From the cell containing the given text, extract its center point as [X, Y] coordinate. 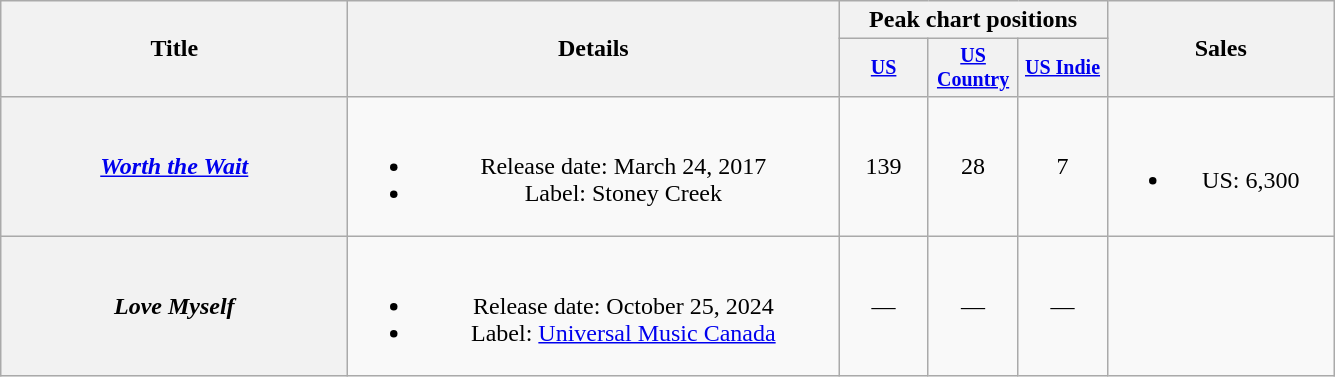
Release date: October 25, 2024Label: Universal Music Canada [594, 306]
Details [594, 49]
US Indie [1062, 68]
7 [1062, 166]
US [884, 68]
US Country [972, 68]
Release date: March 24, 2017Label: Stoney Creek [594, 166]
Sales [1220, 49]
Worth the Wait [174, 166]
Title [174, 49]
Love Myself [174, 306]
139 [884, 166]
28 [972, 166]
Peak chart positions [973, 20]
US: 6,300 [1220, 166]
